Provide the (x, y) coordinate of the cell's center where the given text is located.  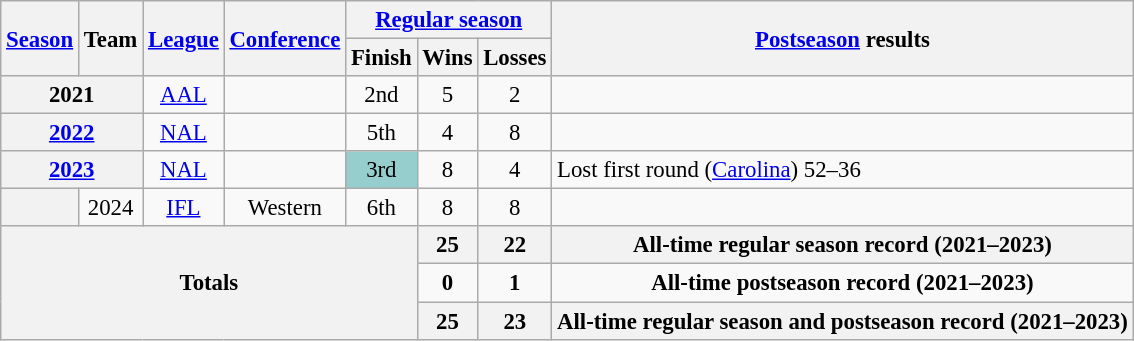
Season (40, 38)
AAL (184, 95)
2023 (72, 170)
Postseason results (842, 38)
2021 (72, 95)
22 (515, 245)
2nd (382, 95)
Regular season (449, 20)
All-time regular season record (2021–2023) (842, 245)
23 (515, 321)
Conference (285, 38)
2 (515, 95)
6th (382, 208)
0 (448, 283)
Team (110, 38)
All-time postseason record (2021–2023) (842, 283)
Western (285, 208)
IFL (184, 208)
3rd (382, 170)
Totals (209, 282)
League (184, 38)
Lost first round (Carolina) 52–36 (842, 170)
Finish (382, 58)
All-time regular season and postseason record (2021–2023) (842, 321)
2022 (72, 133)
5th (382, 133)
5 (448, 95)
2024 (110, 208)
Wins (448, 58)
Losses (515, 58)
1 (515, 283)
